Locate the cell with the specified text and output its [X, Y] center coordinate. 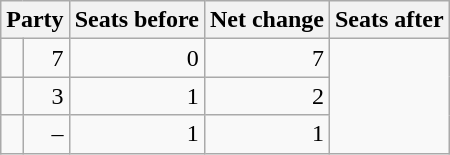
Party [35, 20]
2 [266, 96]
0 [136, 58]
Seats after [389, 20]
– [46, 134]
3 [46, 96]
Seats before [136, 20]
Net change [266, 20]
